Pinpoint the cell where the given text exists, returning its [x, y] midpoint coordinate. 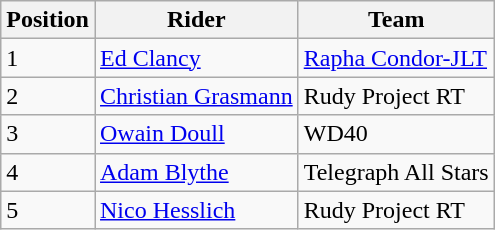
Adam Blythe [196, 172]
Team [396, 20]
1 [48, 58]
Christian Grasmann [196, 96]
Ed Clancy [196, 58]
WD40 [396, 134]
5 [48, 210]
Position [48, 20]
Nico Hesslich [196, 210]
4 [48, 172]
3 [48, 134]
Rapha Condor-JLT [396, 58]
Owain Doull [196, 134]
2 [48, 96]
Rider [196, 20]
Telegraph All Stars [396, 172]
